Scan for the cell matching the given text and deliver its (x, y) coordinate at center. 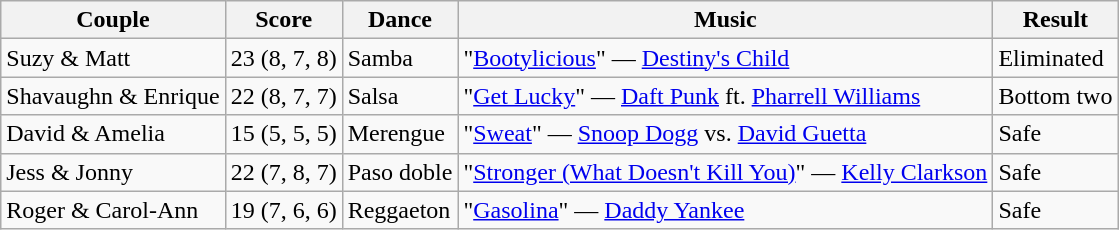
22 (8, 7, 7) (284, 96)
"Gasolina" — Daddy Yankee (726, 210)
David & Amelia (113, 134)
"Get Lucky" — Daft Punk ft. Pharrell Williams (726, 96)
23 (8, 7, 8) (284, 58)
Couple (113, 20)
"Sweat" — Snoop Dogg vs. David Guetta (726, 134)
Eliminated (1056, 58)
Score (284, 20)
Jess & Jonny (113, 172)
Reggaeton (400, 210)
Salsa (400, 96)
15 (5, 5, 5) (284, 134)
Bottom two (1056, 96)
Result (1056, 20)
19 (7, 6, 6) (284, 210)
Dance (400, 20)
Suzy & Matt (113, 58)
"Stronger (What Doesn't Kill You)" — Kelly Clarkson (726, 172)
"Bootylicious" — Destiny's Child (726, 58)
Merengue (400, 134)
Music (726, 20)
22 (7, 8, 7) (284, 172)
Roger & Carol-Ann (113, 210)
Paso doble (400, 172)
Shavaughn & Enrique (113, 96)
Samba (400, 58)
